Detect which cell encompasses the target text, then output its [X, Y] center coordinate. 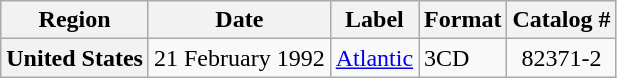
82371-2 [562, 58]
Atlantic [374, 58]
21 February 1992 [239, 58]
3CD [463, 58]
Date [239, 20]
Region [75, 20]
United States [75, 58]
Label [374, 20]
Format [463, 20]
Catalog # [562, 20]
